Output the [x, y] coordinate of the center of the cell containing the given text.  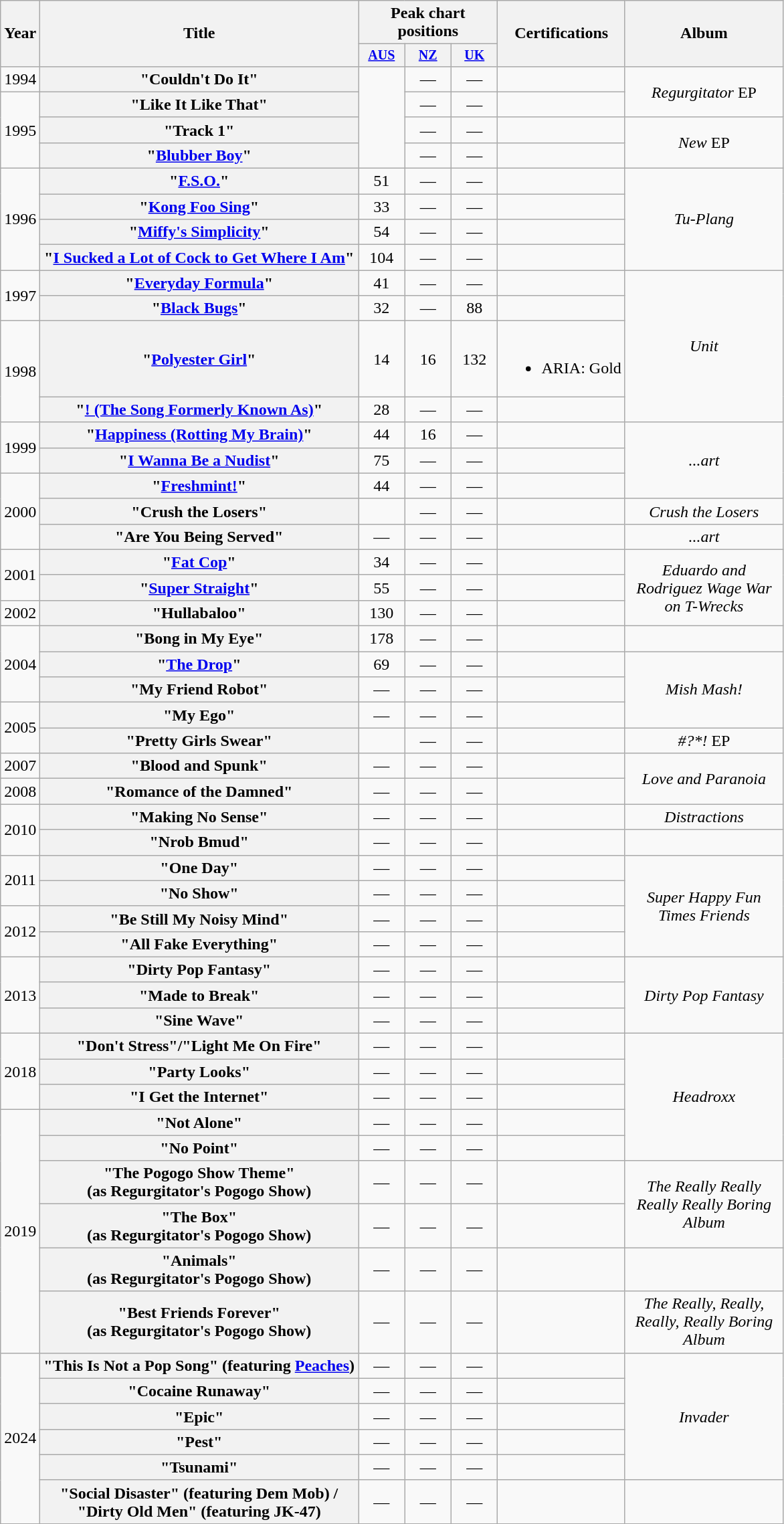
51 [381, 181]
"Fat Cop" [199, 562]
Invader [704, 1416]
"All Fake Everything" [199, 944]
"Kong Foo Sing" [199, 207]
"Polyester Girl" [199, 359]
Dirty Pop Fantasy [704, 995]
"Blood and Spunk" [199, 766]
"Like It Like That" [199, 104]
"Hullabaloo" [199, 613]
132 [474, 359]
"Bong in My Eye" [199, 639]
"Be Still My Noisy Mind" [199, 919]
Year [20, 33]
41 [381, 283]
"Party Looks" [199, 1072]
"Super Straight" [199, 587]
"Dirty Pop Fantasy" [199, 969]
#?*! EP [704, 741]
AUS [381, 55]
"Epic" [199, 1416]
The Really Really Really Really Boring Album [704, 1204]
"My Ego" [199, 715]
2019 [20, 1231]
2012 [20, 931]
"My Friend Robot" [199, 690]
"Miffy's Simplicity" [199, 232]
14 [381, 359]
UK [474, 55]
Headroxx [704, 1097]
"Nrob Bmud" [199, 842]
1997 [20, 296]
2024 [20, 1438]
"The Pogogo Show Theme" (as Regurgitator's Pogogo Show) [199, 1183]
Distractions [704, 817]
"! (The Song Formerly Known As)" [199, 409]
"Tsunami" [199, 1467]
"F.S.O." [199, 181]
"Making No Sense" [199, 817]
Mish Mash! [704, 690]
"Blubber Boy" [199, 155]
2007 [20, 766]
2008 [20, 791]
178 [381, 639]
"I Get the Internet" [199, 1097]
33 [381, 207]
"Romance of the Damned" [199, 791]
88 [474, 308]
Tu-Plang [704, 219]
2013 [20, 995]
34 [381, 562]
Certifications [561, 33]
The Really, Really, Really, Really Boring Album [704, 1322]
"Happiness (Rotting My Brain)" [199, 435]
"No Show" [199, 893]
"Pretty Girls Swear" [199, 741]
"Made to Break" [199, 995]
1996 [20, 219]
"Are You Being Served" [199, 537]
"Crush the Losers" [199, 511]
2004 [20, 664]
"Best Friends Forever" (as Regurgitator's Pogogo Show) [199, 1322]
"Freshmint!" [199, 486]
55 [381, 587]
"Everyday Formula" [199, 283]
104 [381, 258]
"Not Alone" [199, 1123]
"No Point" [199, 1148]
"The Box" (as Regurgitator's Pogogo Show) [199, 1226]
"I Sucked a Lot of Cock to Get Where I Am" [199, 258]
2018 [20, 1072]
"Cocaine Runaway" [199, 1391]
1998 [20, 372]
2000 [20, 511]
2010 [20, 830]
"One Day" [199, 868]
32 [381, 308]
Love and Paranoia [704, 779]
Peak chart positions [428, 23]
Super Happy Fun Times Friends [704, 906]
"Couldn't Do It" [199, 79]
"Sine Wave" [199, 1020]
2005 [20, 728]
ARIA: Gold [561, 359]
Title [199, 33]
Eduardo and Rodriguez Wage War on T-Wrecks [704, 587]
"I Wanna Be a Nudist" [199, 460]
130 [381, 613]
75 [381, 460]
"Animals" (as Regurgitator's Pogogo Show) [199, 1270]
"Social Disaster" (featuring Dem Mob) / "Dirty Old Men" (featuring JK-47) [199, 1501]
69 [381, 664]
54 [381, 232]
28 [381, 409]
NZ [428, 55]
New EP [704, 142]
"Black Bugs" [199, 308]
2011 [20, 880]
Unit [704, 347]
"This Is Not a Pop Song" (featuring Peaches) [199, 1365]
"Track 1" [199, 130]
Regurgitator EP [704, 92]
2002 [20, 613]
Album [704, 33]
1994 [20, 79]
Crush the Losers [704, 511]
"Don't Stress"/"Light Me On Fire" [199, 1046]
1999 [20, 448]
"The Drop" [199, 664]
2001 [20, 575]
1995 [20, 130]
"Pest" [199, 1442]
